Determine the [x, y] coordinate at the center of the cell enclosing the given text.  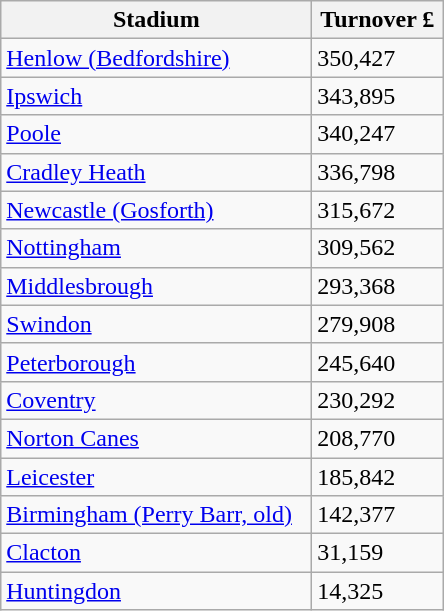
340,247 [378, 134]
14,325 [378, 591]
Middlesbrough [156, 286]
Leicester [156, 477]
Norton Canes [156, 438]
336,798 [378, 172]
208,770 [378, 438]
Clacton [156, 553]
142,377 [378, 515]
Huntingdon [156, 591]
343,895 [378, 96]
Swindon [156, 324]
185,842 [378, 477]
Coventry [156, 400]
Nottingham [156, 248]
Peterborough [156, 362]
350,427 [378, 58]
Newcastle (Gosforth) [156, 210]
Birmingham (Perry Barr, old) [156, 515]
Poole [156, 134]
279,908 [378, 324]
293,368 [378, 286]
Henlow (Bedfordshire) [156, 58]
245,640 [378, 362]
Turnover £ [378, 20]
Stadium [156, 20]
309,562 [378, 248]
230,292 [378, 400]
Ipswich [156, 96]
31,159 [378, 553]
315,672 [378, 210]
Cradley Heath [156, 172]
